Return the [X, Y] coordinate for the center point of the cell that contains the specified text.  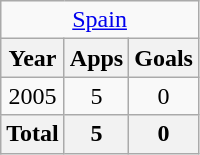
Goals [164, 58]
Total [33, 134]
Year [33, 58]
2005 [33, 96]
Apps [96, 58]
Spain [100, 20]
